Identify which cell holds the provided text, then report its (x, y) central coordinate. 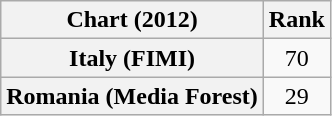
Romania (Media Forest) (132, 96)
Rank (296, 20)
29 (296, 96)
Chart (2012) (132, 20)
70 (296, 58)
Italy (FIMI) (132, 58)
